Locate the cell with the specified text and output its (x, y) center coordinate. 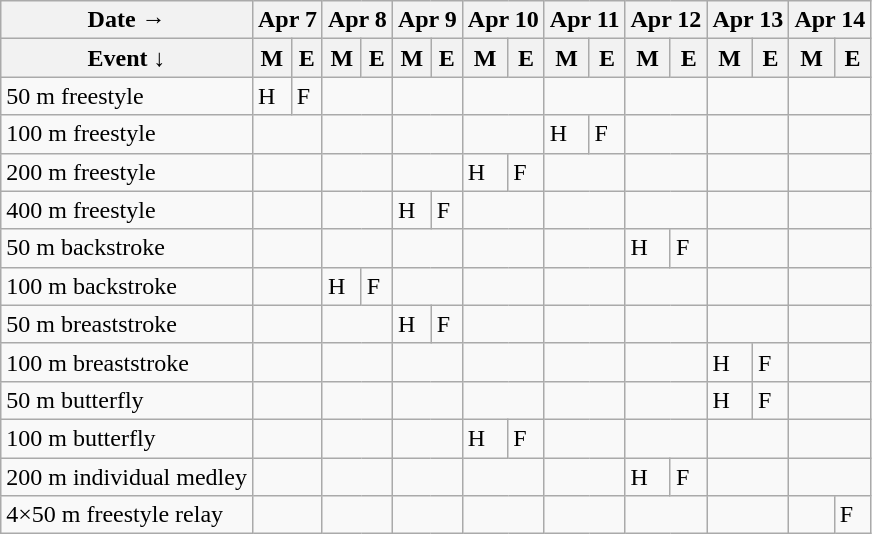
200 m freestyle (127, 172)
50 m backstroke (127, 248)
100 m breaststroke (127, 362)
400 m freestyle (127, 210)
Apr 9 (427, 20)
50 m breaststroke (127, 324)
50 m butterfly (127, 400)
100 m freestyle (127, 134)
Apr 13 (748, 20)
Apr 12 (666, 20)
Apr 10 (503, 20)
4×50 m freestyle relay (127, 515)
100 m backstroke (127, 286)
200 m individual medley (127, 477)
50 m freestyle (127, 96)
100 m butterfly (127, 438)
Apr 7 (287, 20)
Apr 11 (584, 20)
Apr 8 (357, 20)
Apr 14 (830, 20)
Event ↓ (127, 58)
Date → (127, 20)
